Return the (x, y) coordinate for the center point of the cell that contains the specified text.  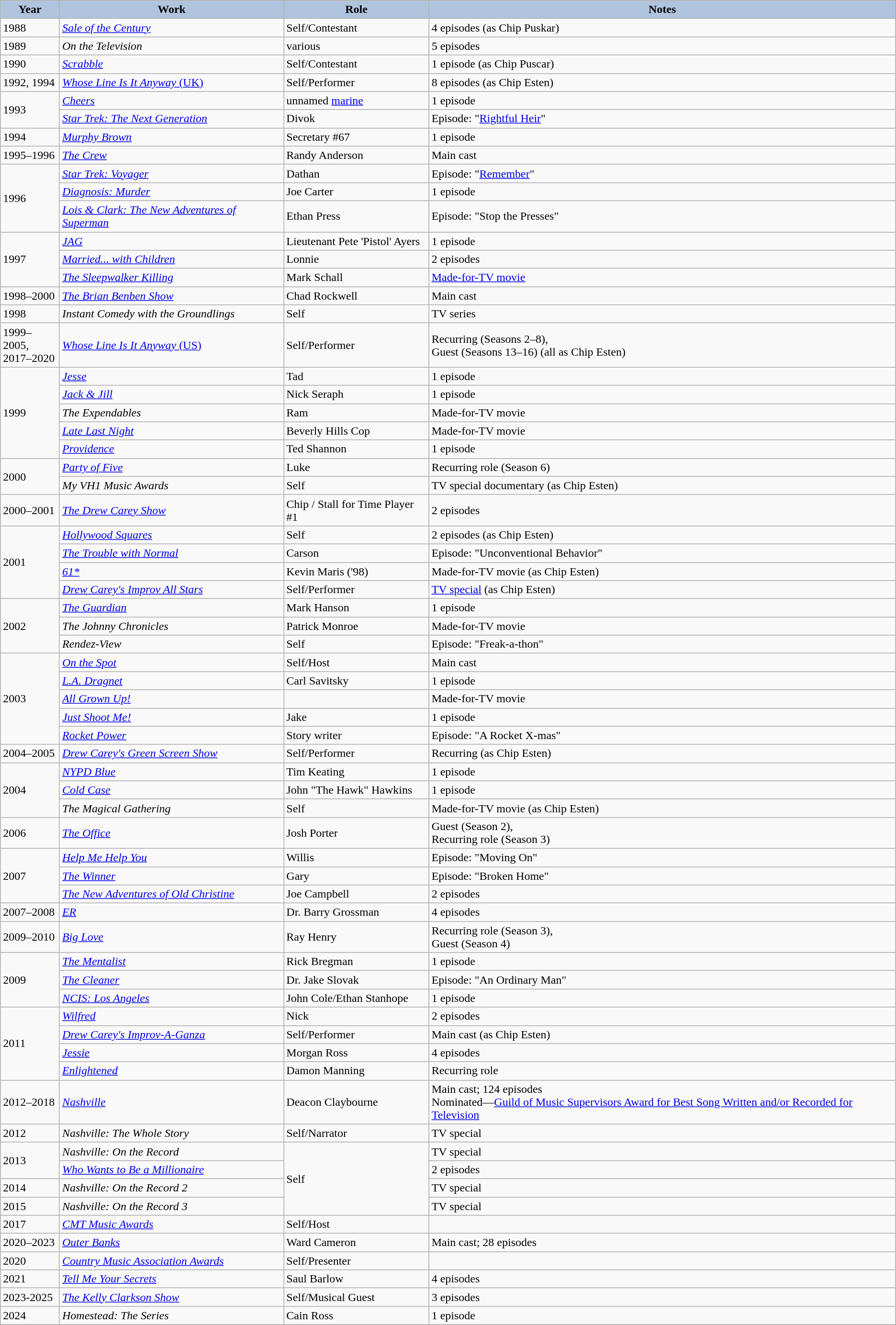
2004–2005 (30, 753)
Saul Barlow (356, 1279)
Josh Porter (356, 833)
NCIS: Los Angeles (171, 998)
various (356, 46)
1992, 1994 (30, 82)
Notes (662, 10)
Late Last Night (171, 431)
Jessie (171, 1053)
Homestead: The Series (171, 1315)
TV special (as Chip Esten) (662, 590)
Jake (356, 717)
Ted Shannon (356, 449)
Chip / Stall for Time Player #1 (356, 510)
Year (30, 10)
2000 (30, 476)
The Brian Benben Show (171, 296)
2011 (30, 1044)
L.A. Dragnet (171, 681)
2012–2018 (30, 1102)
Carson (356, 553)
Episode: "A Rocket X-mas" (662, 735)
2017 (30, 1224)
Role (356, 10)
2014 (30, 1188)
John Cole/Ethan Stanhope (356, 998)
1993 (30, 110)
Cold Case (171, 790)
1 episode (as Chip Puscar) (662, 64)
The Trouble with Normal (171, 553)
Episode: "Freak-a-thon" (662, 644)
JAG (171, 241)
Randy Anderson (356, 155)
Luke (356, 467)
Willis (356, 857)
Lieutenant Pete 'Pistol' Ayers (356, 241)
All Grown Up! (171, 699)
Secretary #67 (356, 137)
2001 (30, 562)
Episode: "An Ordinary Man" (662, 980)
Providence (171, 449)
Joe Carter (356, 191)
2003 (30, 699)
Help Me Help You (171, 857)
Diagnosis: Murder (171, 191)
The Office (171, 833)
2002 (30, 626)
Cheers (171, 101)
Just Shoot Me! (171, 717)
Tim Keating (356, 772)
Nashville: On the Record (171, 1151)
Lois & Clark: The New Adventures of Superman (171, 216)
Whose Line Is It Anyway (UK) (171, 82)
The Guardian (171, 608)
Episode: "Remember" (662, 173)
Chad Rockwell (356, 296)
Ram (356, 413)
2 episodes (as Chip Esten) (662, 535)
Story writer (356, 735)
Nashville: On the Record 3 (171, 1206)
Big Love (171, 937)
Recurring role (662, 1071)
Star Trek: Voyager (171, 173)
Rendez-View (171, 644)
Ray Henry (356, 937)
2024 (30, 1315)
1994 (30, 137)
Morgan Ross (356, 1053)
Main cast; 124 episodesNominated—Guild of Music Supervisors Award for Best Song Written and/or Recorded for Television (662, 1102)
Ethan Press (356, 216)
2007–2008 (30, 912)
2012 (30, 1133)
1997 (30, 259)
Enlightened (171, 1071)
The Cleaner (171, 980)
Married... with Children (171, 259)
The New Adventures of Old Christine (171, 894)
Party of Five (171, 467)
Self/Presenter (356, 1261)
Recurring (as Chip Esten) (662, 753)
2020–2023 (30, 1243)
TV special documentary (as Chip Esten) (662, 485)
Damon Manning (356, 1071)
1989 (30, 46)
2013 (30, 1160)
Tell Me Your Secrets (171, 1279)
Joe Campbell (356, 894)
Drew Carey's Improv All Stars (171, 590)
Kevin Maris ('98) (356, 571)
Scrabble (171, 64)
2015 (30, 1206)
The Drew Carey Show (171, 510)
Recurring role (Season 3),Guest (Season 4) (662, 937)
Work (171, 10)
ER (171, 912)
Outer Banks (171, 1243)
Mark Hanson (356, 608)
The Magical Gathering (171, 808)
John "The Hawk" Hawkins (356, 790)
Ward Cameron (356, 1243)
Who Wants to Be a Millionaire (171, 1169)
Patrick Monroe (356, 626)
The Expendables (171, 413)
Recurring (Seasons 2–8),Guest (Seasons 13–16) (all as Chip Esten) (662, 345)
Cain Ross (356, 1315)
The Crew (171, 155)
Recurring role (Season 6) (662, 467)
The Winner (171, 876)
The Mentalist (171, 962)
Lonnie (356, 259)
Whose Line Is It Anyway (US) (171, 345)
My VH1 Music Awards (171, 485)
Carl Savitsky (356, 681)
61* (171, 571)
Country Music Association Awards (171, 1261)
2006 (30, 833)
1998 (30, 314)
1990 (30, 64)
CMT Music Awards (171, 1224)
3 episodes (662, 1297)
1996 (30, 198)
Dr. Barry Grossman (356, 912)
Rocket Power (171, 735)
Hollywood Squares (171, 535)
4 episodes (as Chip Puskar) (662, 28)
Star Trek: The Next Generation (171, 119)
1988 (30, 28)
Nick (356, 1016)
2009 (30, 980)
Dr. Jake Slovak (356, 980)
2007 (30, 876)
Drew Carey's Green Screen Show (171, 753)
Beverly Hills Cop (356, 431)
Nashville: On the Record 2 (171, 1188)
Episode: "Broken Home" (662, 876)
Guest (Season 2),Recurring role (Season 3) (662, 833)
1999–2005,2017–2020 (30, 345)
The Johnny Chronicles (171, 626)
8 episodes (as Chip Esten) (662, 82)
On the Spot (171, 662)
Episode: "Moving On" (662, 857)
Wilfred (171, 1016)
Dathan (356, 173)
Deacon Claybourne (356, 1102)
Drew Carey's Improv-A-Ganza (171, 1034)
The Kelly Clarkson Show (171, 1297)
2009–2010 (30, 937)
Sale of the Century (171, 28)
Nashville (171, 1102)
1998–2000 (30, 296)
2023-2025 (30, 1297)
TV series (662, 314)
Mark Schall (356, 278)
Tad (356, 376)
Main cast (as Chip Esten) (662, 1034)
Self/Musical Guest (356, 1297)
The Sleepwalker Killing (171, 278)
Divok (356, 119)
Nashville: The Whole Story (171, 1133)
Murphy Brown (171, 137)
NYPD Blue (171, 772)
1995–1996 (30, 155)
Episode: "Unconventional Behavior" (662, 553)
unnamed marine (356, 101)
Jack & Jill (171, 394)
Episode: "Stop the Presses" (662, 216)
2000–2001 (30, 510)
Self/Narrator (356, 1133)
5 episodes (662, 46)
Gary (356, 876)
1999 (30, 413)
Instant Comedy with the Groundlings (171, 314)
Main cast; 28 episodes (662, 1243)
2020 (30, 1261)
2021 (30, 1279)
Rick Bregman (356, 962)
2004 (30, 790)
Episode: "Rightful Heir" (662, 119)
On the Television (171, 46)
Jesse (171, 376)
Nick Seraph (356, 394)
